Capture the cell that displays the provided text and extract its (X, Y) central coordinate. 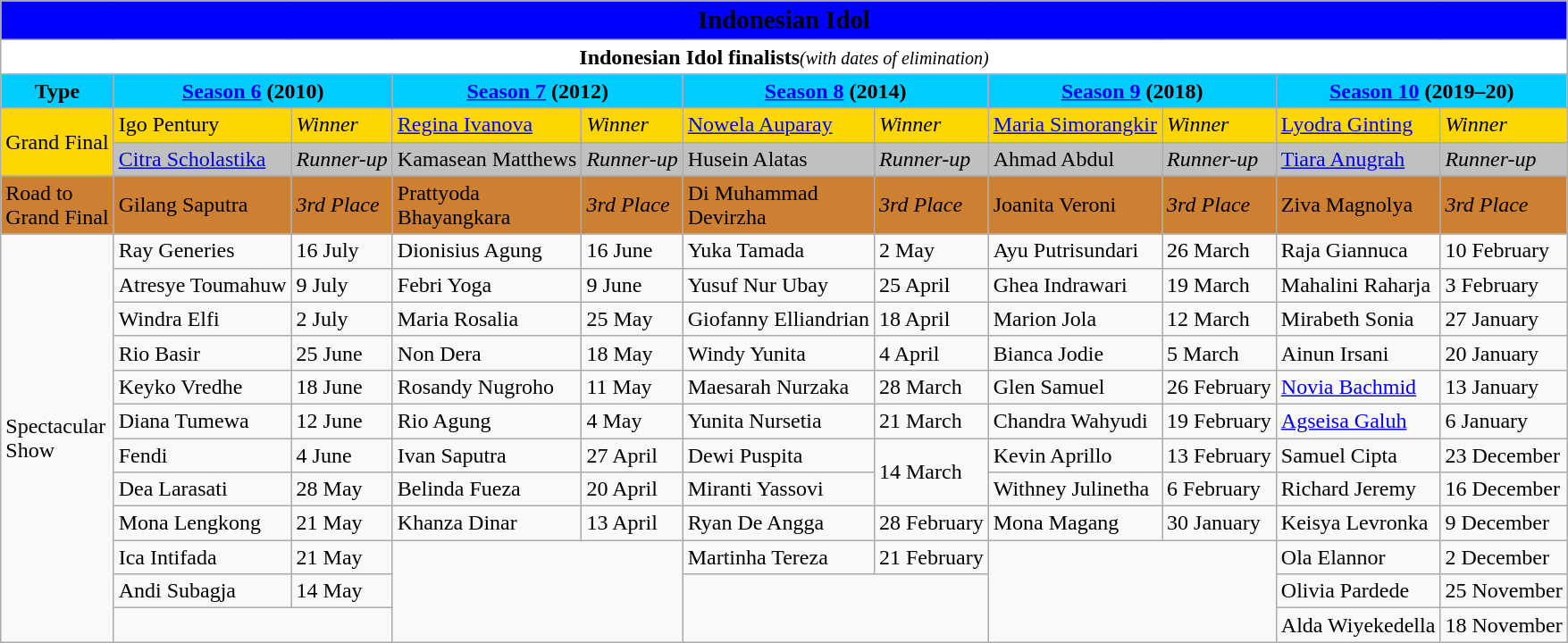
Ayu Putrisundari (1075, 251)
Grand Final (57, 142)
Alda Wiyekedella (1358, 625)
Febri Yoga (487, 285)
Keisya Levronka (1358, 523)
Gilang Saputra (202, 205)
Indonesian Idol finalists(with dates of elimination) (784, 57)
16 June (633, 251)
Ryan De Angga (778, 523)
Husein Alatas (778, 159)
3 February (1504, 285)
12 March (1220, 319)
14 May (341, 591)
Maria Rosalia (487, 319)
Yunita Nursetia (778, 421)
4 June (341, 455)
Ainun Irsani (1358, 353)
Bianca Jodie (1075, 353)
Windy Yunita (778, 353)
9 December (1504, 523)
Season 7 (2012) (538, 91)
13 April (633, 523)
Martinha Tereza (778, 557)
12 June (341, 421)
Dionisius Agung (487, 251)
27 April (633, 455)
20 January (1504, 353)
10 February (1504, 251)
Yuka Tamada (778, 251)
2 July (341, 319)
Richard Jeremy (1358, 489)
Chandra Wahyudi (1075, 421)
Kevin Aprillo (1075, 455)
Olivia Pardede (1358, 591)
18 June (341, 387)
Novia Bachmid (1358, 387)
Keyko Vredhe (202, 387)
13 January (1504, 387)
Di MuhammadDevirzha (778, 205)
Dewi Puspita (778, 455)
25 May (633, 319)
Maria Simorangkir (1075, 125)
Kamasean Matthews (487, 159)
20 April (633, 489)
5 March (1220, 353)
Ahmad Abdul (1075, 159)
25 November (1504, 591)
2 May (931, 251)
13 February (1220, 455)
16 December (1504, 489)
Joanita Veroni (1075, 205)
Regina Ivanova (487, 125)
4 April (931, 353)
25 June (341, 353)
9 June (633, 285)
Withney Julinetha (1075, 489)
Dea Larasati (202, 489)
6 February (1220, 489)
Igo Pentury (202, 125)
Season 6 (2010) (253, 91)
23 December (1504, 455)
19 February (1220, 421)
Yusuf Nur Ubay (778, 285)
Ica Intifada (202, 557)
4 May (633, 421)
2 December (1504, 557)
Tiara Anugrah (1358, 159)
Marion Jola (1075, 319)
Non Dera (487, 353)
21 March (931, 421)
18 May (633, 353)
Nowela Auparay (778, 125)
27 January (1504, 319)
Mahalini Raharja (1358, 285)
30 January (1220, 523)
9 July (341, 285)
Ray Generies (202, 251)
Diana Tumewa (202, 421)
21 February (931, 557)
Andi Subagja (202, 591)
19 March (1220, 285)
Season 10 (2019–20) (1421, 91)
Mona Lengkong (202, 523)
Season 9 (2018) (1132, 91)
26 March (1220, 251)
Khanza Dinar (487, 523)
Mona Magang (1075, 523)
Glen Samuel (1075, 387)
Road toGrand Final (57, 205)
18 April (931, 319)
Ola Elannor (1358, 557)
SpectacularShow (57, 438)
Windra Elfi (202, 319)
Citra Scholastika (202, 159)
18 November (1504, 625)
Fendi (202, 455)
Maesarah Nurzaka (778, 387)
Lyodra Ginting (1358, 125)
Mirabeth Sonia (1358, 319)
28 March (931, 387)
Season 8 (2014) (835, 91)
Raja Giannuca (1358, 251)
Rio Basir (202, 353)
Atresye Toumahuw (202, 285)
Belinda Fueza (487, 489)
Samuel Cipta (1358, 455)
Ivan Saputra (487, 455)
Miranti Yassovi (778, 489)
Ghea Indrawari (1075, 285)
14 March (931, 472)
Giofanny Elliandrian (778, 319)
Type (57, 91)
11 May (633, 387)
26 February (1220, 387)
Ziva Magnolya (1358, 205)
Indonesian Idol (784, 21)
16 July (341, 251)
28 May (341, 489)
PrattyodaBhayangkara (487, 205)
Rosandy Nugroho (487, 387)
Agseisa Galuh (1358, 421)
6 January (1504, 421)
25 April (931, 285)
Rio Agung (487, 421)
28 February (931, 523)
